Output the [X, Y] coordinate of the center of the cell containing the given text.  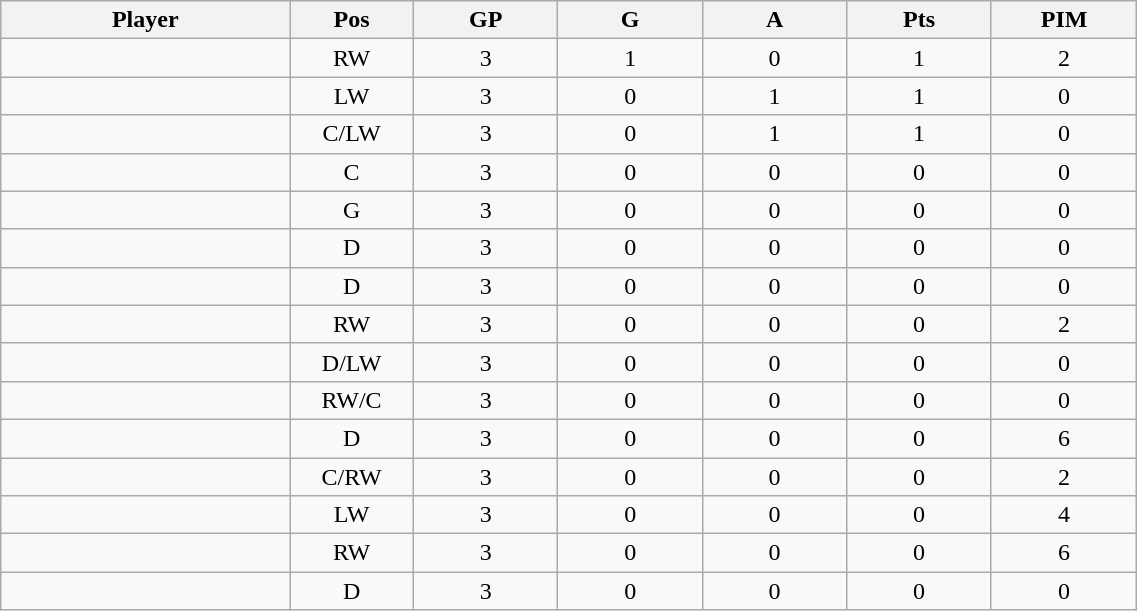
D/LW [352, 362]
C [352, 172]
Pos [352, 20]
A [774, 20]
RW/C [352, 400]
PIM [1064, 20]
C/LW [352, 134]
GP [485, 20]
Player [146, 20]
C/RW [352, 477]
Pts [919, 20]
4 [1064, 515]
